Pinpoint the cell where the given text exists, returning its (x, y) midpoint coordinate. 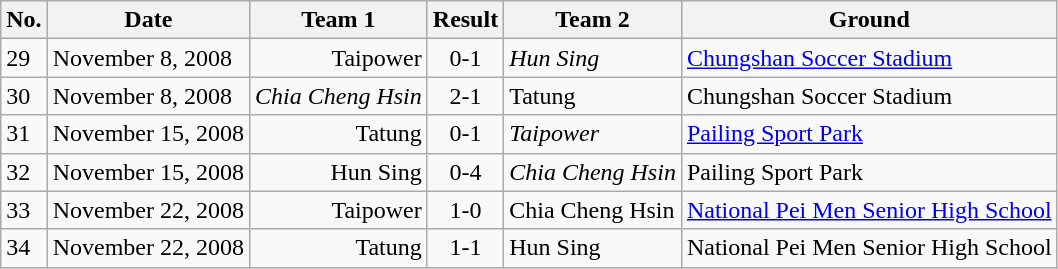
Result (465, 20)
Date (148, 20)
34 (24, 248)
Team 1 (339, 20)
32 (24, 172)
33 (24, 210)
30 (24, 96)
No. (24, 20)
Ground (869, 20)
29 (24, 58)
Team 2 (593, 20)
31 (24, 134)
1-0 (465, 210)
2-1 (465, 96)
1-1 (465, 248)
0-4 (465, 172)
